Scan for the cell matching the given text and deliver its (X, Y) coordinate at center. 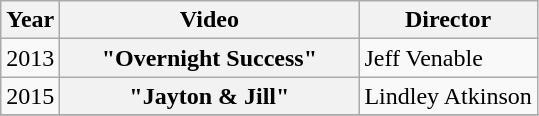
Video (210, 20)
2015 (30, 96)
"Jayton & Jill" (210, 96)
Lindley Atkinson (448, 96)
Year (30, 20)
2013 (30, 58)
Director (448, 20)
"Overnight Success" (210, 58)
Jeff Venable (448, 58)
